Scan for the cell matching the given text and deliver its [X, Y] coordinate at center. 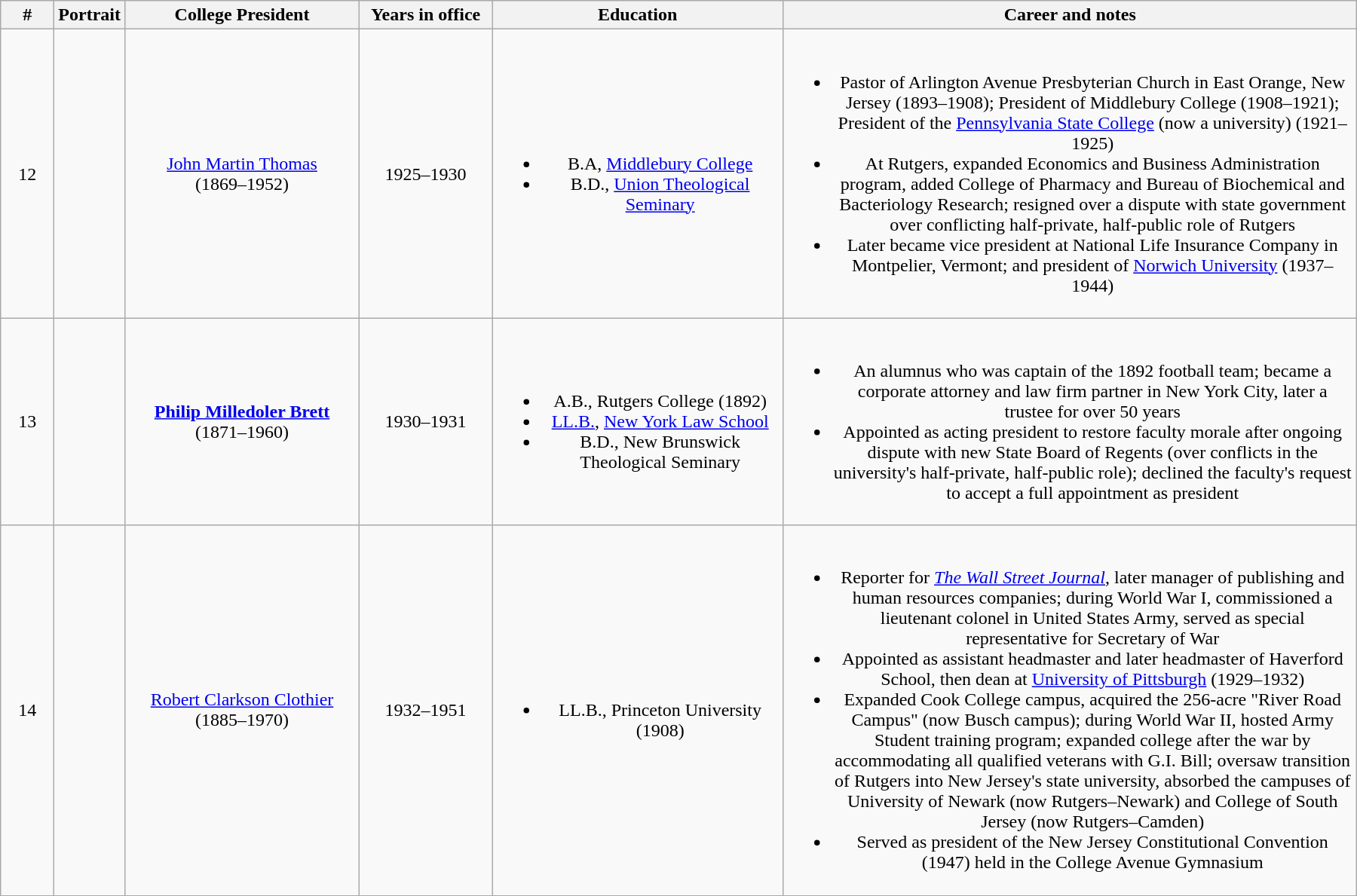
1925–1930 [426, 173]
A.B., Rutgers College (1892)LL.B., New York Law SchoolB.D., New Brunswick Theological Seminary [638, 422]
Career and notes [1071, 15]
Portrait [90, 15]
Years in office [426, 15]
13 [27, 422]
Robert Clarkson Clothier(1885–1970) [241, 710]
Education [638, 15]
College President [241, 15]
1932–1951 [426, 710]
14 [27, 710]
12 [27, 173]
LL.B., Princeton University (1908) [638, 710]
B.A, Middlebury CollegeB.D., Union Theological Seminary [638, 173]
Philip Milledoler Brett(1871–1960) [241, 422]
John Martin Thomas(1869–1952) [241, 173]
# [27, 15]
1930–1931 [426, 422]
